Capture the cell that displays the provided text and extract its [x, y] central coordinate. 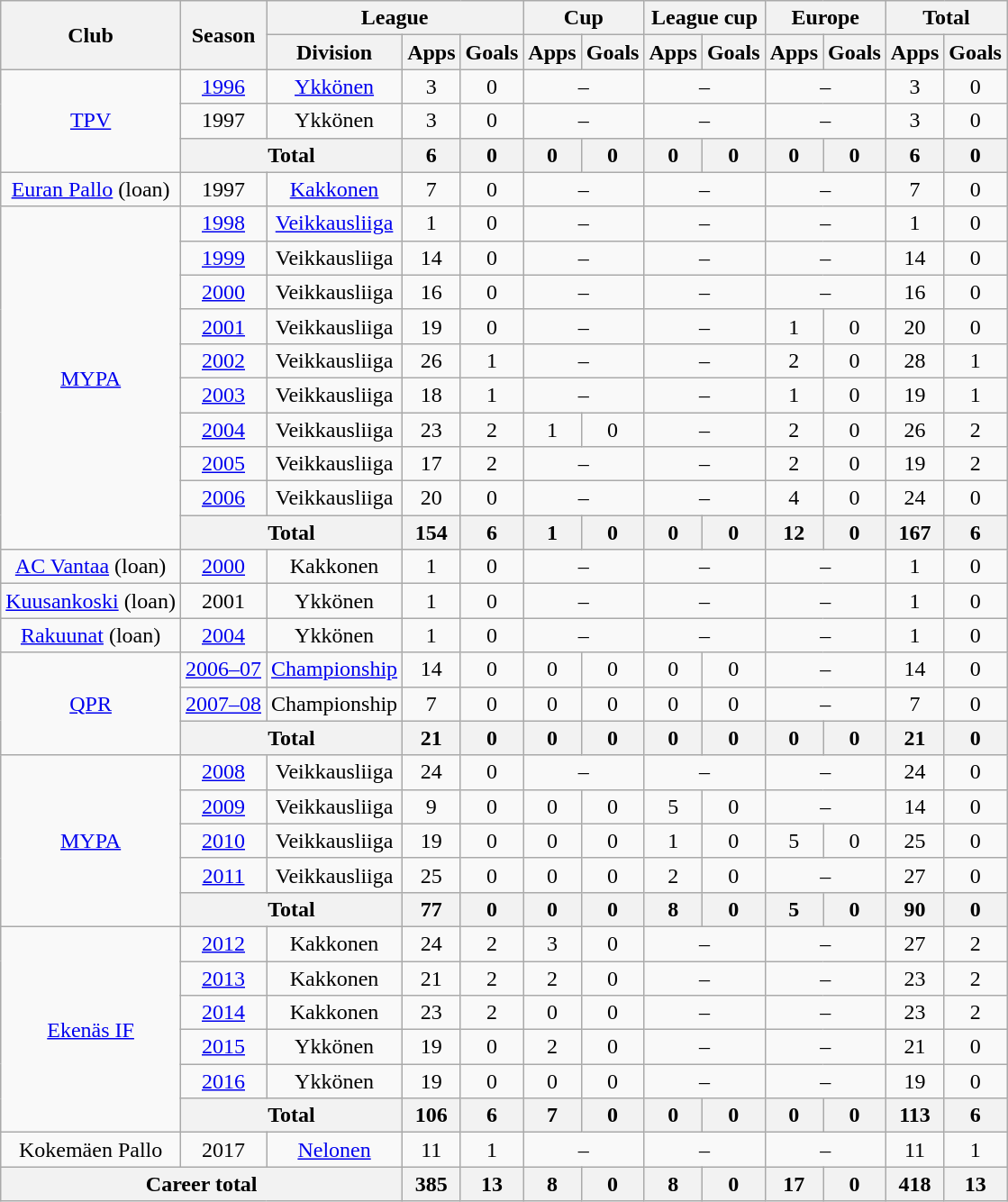
113 [914, 1115]
106 [431, 1115]
Career total [202, 1184]
Season [223, 35]
2009 [223, 806]
2016 [223, 1081]
Rakuunat (loan) [91, 635]
Kokemäen Pallo [91, 1150]
9 [431, 806]
18 [431, 395]
Europe [825, 18]
385 [431, 1184]
Division [335, 52]
AC Vantaa (loan) [91, 567]
2005 [223, 464]
2006–07 [223, 669]
Ekenäs IF [91, 1029]
2015 [223, 1047]
1998 [223, 223]
418 [914, 1184]
2006 [223, 498]
Cup [584, 18]
2008 [223, 772]
4 [794, 498]
90 [914, 909]
Club [91, 35]
League [395, 18]
167 [914, 533]
2010 [223, 841]
2002 [223, 360]
2003 [223, 395]
12 [794, 533]
2012 [223, 943]
2013 [223, 978]
League cup [704, 18]
TPV [91, 121]
154 [431, 533]
2017 [223, 1150]
1996 [223, 87]
Kuusankoski (loan) [91, 601]
2011 [223, 875]
77 [431, 909]
28 [914, 360]
QPR [91, 704]
Nelonen [335, 1150]
1999 [223, 258]
2007–08 [223, 704]
Euran Pallo (loan) [91, 189]
2014 [223, 1013]
